Extract the (X, Y) coordinate from the center of the cell holding the provided text.  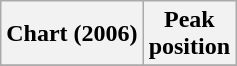
Peakposition (189, 34)
Chart (2006) (72, 34)
